For the text-containing cell, return its midpoint in [X, Y] coordinate format. 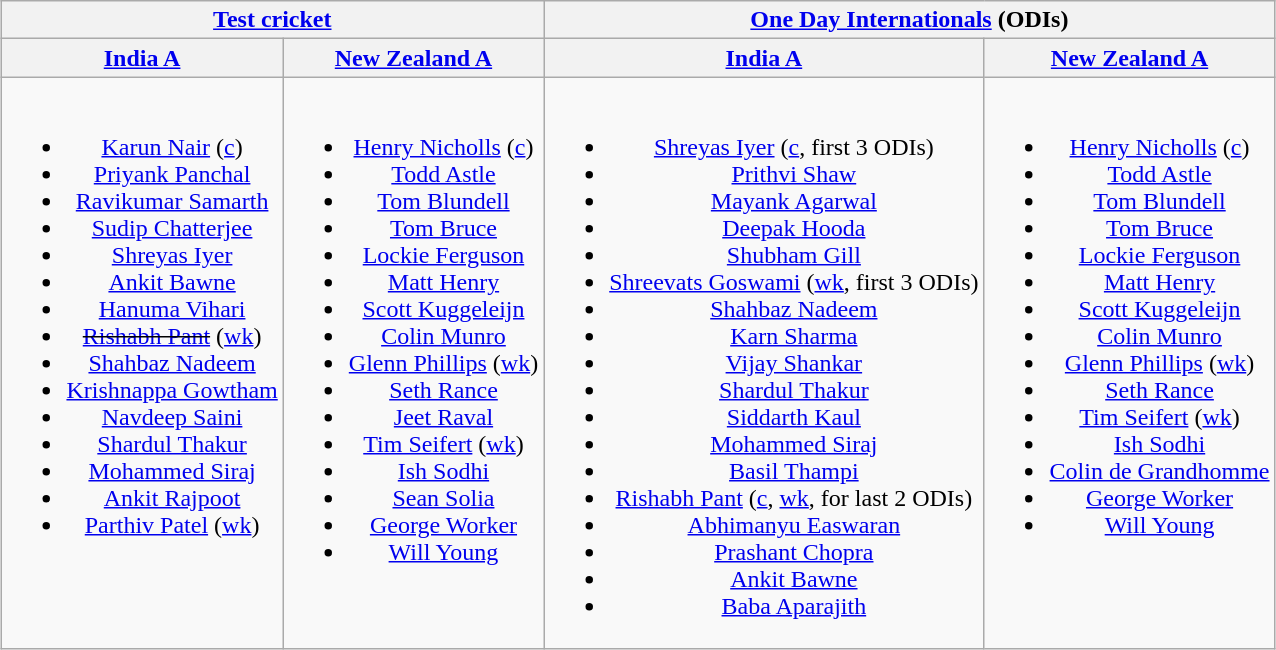
Test cricket [272, 20]
One Day Internationals (ODIs) [910, 20]
